Return the [X, Y] coordinate for the center point of the cell that contains the specified text.  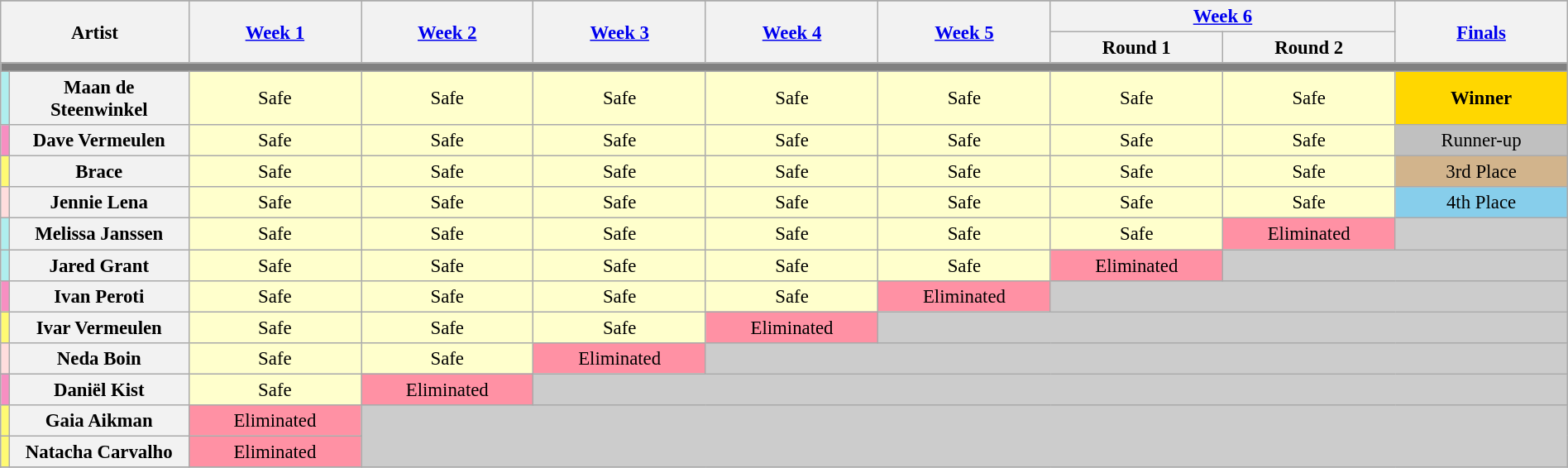
Melissa Janssen [99, 234]
Week 4 [791, 31]
Week 2 [447, 31]
Jennie Lena [99, 203]
Week 5 [964, 31]
Dave Vermeulen [99, 141]
Runner-up [1481, 141]
Neda Boin [99, 358]
Daniël Kist [99, 389]
Finals [1481, 31]
3rd Place [1481, 172]
Ivan Peroti [99, 296]
Week 6 [1222, 17]
Week 3 [619, 31]
Round 2 [1308, 48]
Gaia Aikman [99, 421]
Round 1 [1136, 48]
Ivar Vermeulen [99, 327]
Maan de Steenwinkel [99, 99]
Natacha Carvalho [99, 451]
Artist [94, 31]
Winner [1481, 99]
Brace [99, 172]
4th Place [1481, 203]
Jared Grant [99, 265]
Week 1 [275, 31]
